Return (X, Y) of the center of cell containing provided text 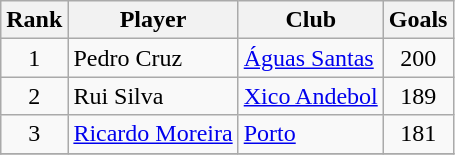
Rank (34, 20)
3 (34, 134)
200 (418, 58)
Club (310, 20)
Ricardo Moreira (153, 134)
Rui Silva (153, 96)
Player (153, 20)
Águas Santas (310, 58)
Goals (418, 20)
Xico Andebol (310, 96)
2 (34, 96)
181 (418, 134)
189 (418, 96)
1 (34, 58)
Porto (310, 134)
Pedro Cruz (153, 58)
